Provide the (X, Y) coordinate of the cell's center where the given text is located.  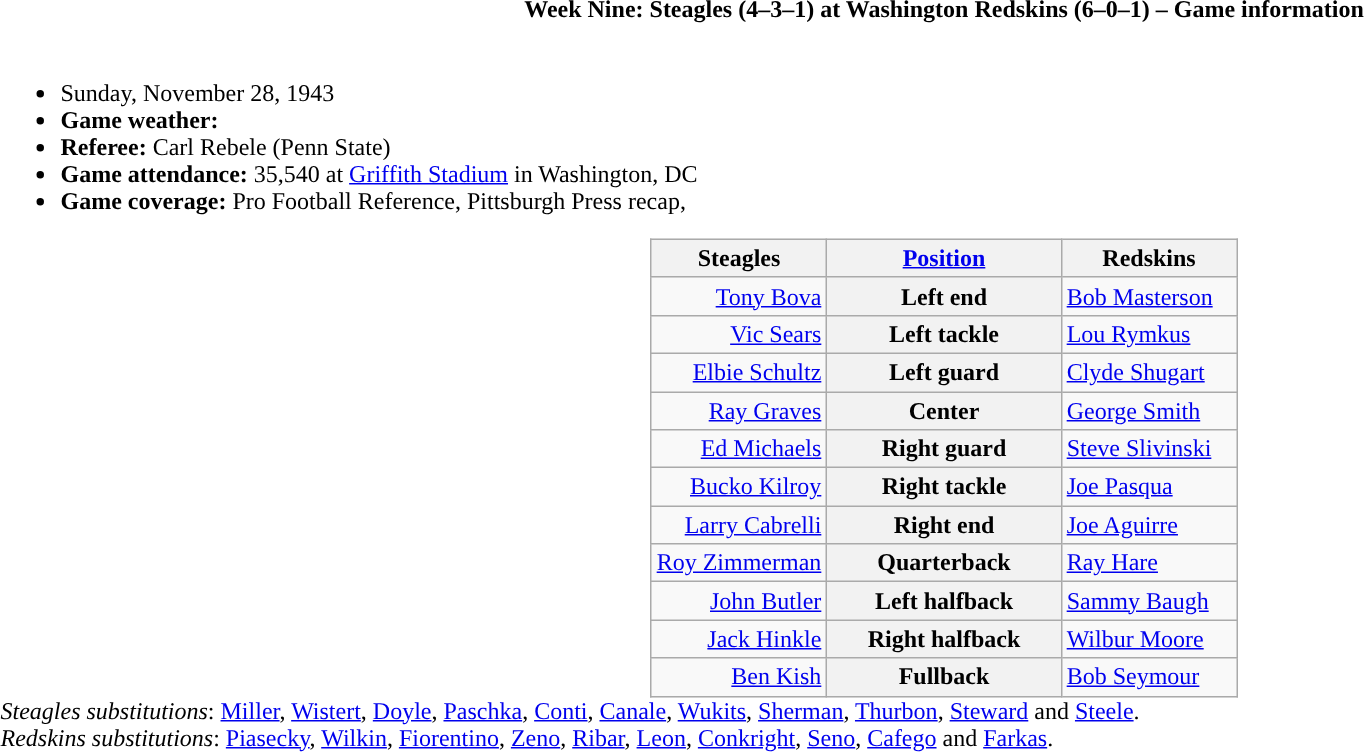
John Butler (739, 601)
Sammy Baugh (1149, 601)
Larry Cabrelli (739, 525)
Left tackle (944, 334)
Ray Graves (739, 411)
Bucko Kilroy (739, 487)
Right guard (944, 449)
Redskins (1149, 258)
Tony Bova (739, 296)
Ed Michaels (739, 449)
Center (944, 411)
Lou Rymkus (1149, 334)
Steagles (739, 258)
Bob Seymour (1149, 677)
Left end (944, 296)
Wilbur Moore (1149, 639)
Bob Masterson (1149, 296)
Joe Aguirre (1149, 525)
Position (944, 258)
Clyde Shugart (1149, 372)
Roy Zimmerman (739, 563)
Left halfback (944, 601)
Right halfback (944, 639)
Steve Slivinski (1149, 449)
Ray Hare (1149, 563)
Joe Pasqua (1149, 487)
George Smith (1149, 411)
Right end (944, 525)
Right tackle (944, 487)
Elbie Schultz (739, 372)
Fullback (944, 677)
Left guard (944, 372)
Jack Hinkle (739, 639)
Quarterback (944, 563)
Ben Kish (739, 677)
Vic Sears (739, 334)
